For the text-containing cell, return its midpoint in (X, Y) coordinate format. 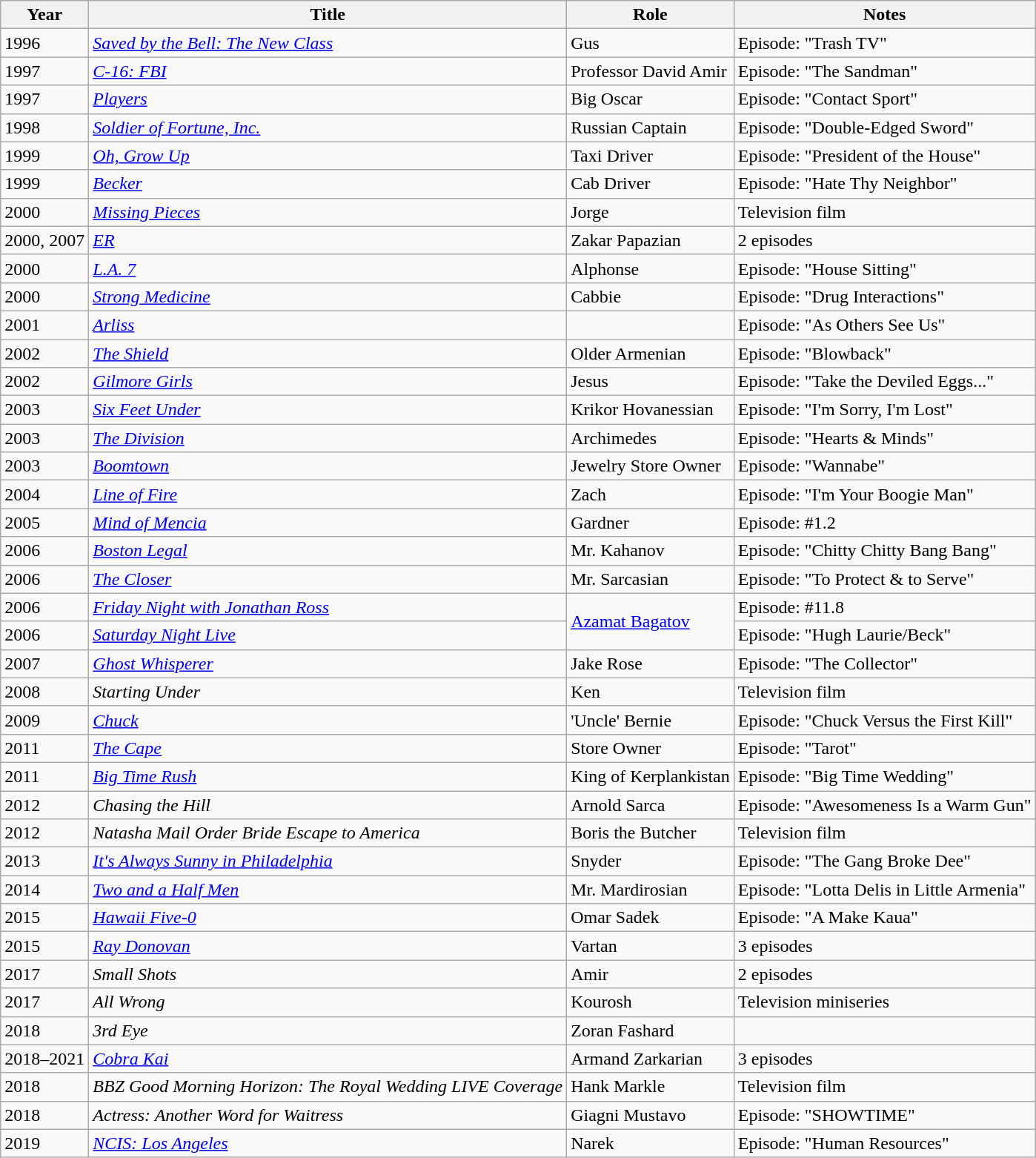
Saved by the Bell: The New Class (328, 43)
Episode: "Lotta Delis in Little Armenia" (885, 890)
Six Feet Under (328, 410)
Ray Donovan (328, 946)
Actress: Another Word for Waitress (328, 1115)
2014 (44, 890)
Strong Medicine (328, 297)
Boomtown (328, 466)
Boston Legal (328, 551)
Players (328, 99)
Ghost Whisperer (328, 664)
King of Kerplankistan (651, 776)
Episode: "Human Resources" (885, 1143)
Arliss (328, 325)
The Shield (328, 354)
Giagni Mustavo (651, 1115)
Episode: #11.8 (885, 607)
Episode: "The Collector" (885, 664)
Notes (885, 15)
Boris the Butcher (651, 833)
Kourosh (651, 1002)
Chasing the Hill (328, 804)
2007 (44, 664)
Becker (328, 184)
It's Always Sunny in Philadelphia (328, 861)
Taxi Driver (651, 156)
2005 (44, 523)
Episode: "Big Time Wedding" (885, 776)
Episode: "Blowback" (885, 354)
Line of Fire (328, 494)
Starting Under (328, 692)
Ken (651, 692)
Krikor Hovanessian (651, 410)
Episode: "Double-Edged Sword" (885, 128)
Amir (651, 974)
L.A. 7 (328, 268)
The Division (328, 438)
Episode: "I'm Your Boogie Man" (885, 494)
1996 (44, 43)
2013 (44, 861)
Episode: "President of the House" (885, 156)
Episode: "A Make Kaua" (885, 918)
2004 (44, 494)
NCIS: Los Angeles (328, 1143)
Episode: "Tarot" (885, 748)
Episode: "Chitty Chitty Bang Bang" (885, 551)
Chuck (328, 720)
All Wrong (328, 1002)
'Uncle' Bernie (651, 720)
Episode: "House Sitting" (885, 268)
Episode: "Hate Thy Neighbor" (885, 184)
Episode: "Contact Sport" (885, 99)
2001 (44, 325)
Mind of Mencia (328, 523)
Mr. Sarcasian (651, 579)
Small Shots (328, 974)
Archimedes (651, 438)
Snyder (651, 861)
C-16: FBI (328, 71)
Professor David Amir (651, 71)
Alphonse (651, 268)
Omar Sadek (651, 918)
Natasha Mail Order Bride Escape to America (328, 833)
Cobra Kai (328, 1059)
Zach (651, 494)
Gilmore Girls (328, 382)
Jorge (651, 212)
Episode: "Hearts & Minds" (885, 438)
2019 (44, 1143)
Azamat Bagatov (651, 621)
Gus (651, 43)
Episode: "The Gang Broke Dee" (885, 861)
Mr. Kahanov (651, 551)
Big Oscar (651, 99)
BBZ Good Morning Horizon: The Royal Wedding LIVE Coverage (328, 1087)
Zoran Fashard (651, 1030)
Episode: "Drug Interactions" (885, 297)
Two and a Half Men (328, 890)
3rd Eye (328, 1030)
Big Time Rush (328, 776)
Gardner (651, 523)
Zakar Papazian (651, 240)
Older Armenian (651, 354)
Oh, Grow Up (328, 156)
Episode: "Hugh Laurie/Beck" (885, 635)
Episode: "Chuck Versus the First Kill" (885, 720)
Episode: "Trash TV" (885, 43)
Episode: "SHOWTIME" (885, 1115)
2008 (44, 692)
Saturday Night Live (328, 635)
Television miniseries (885, 1002)
Store Owner (651, 748)
Role (651, 15)
Jesus (651, 382)
2000, 2007 (44, 240)
Episode: "Wannabe" (885, 466)
Vartan (651, 946)
Episode: #1.2 (885, 523)
The Closer (328, 579)
Russian Captain (651, 128)
Jake Rose (651, 664)
ER (328, 240)
Missing Pieces (328, 212)
Year (44, 15)
Cab Driver (651, 184)
Episode: "The Sandman" (885, 71)
Episode: "To Protect & to Serve" (885, 579)
Episode: "As Others See Us" (885, 325)
Arnold Sarca (651, 804)
Soldier of Fortune, Inc. (328, 128)
Mr. Mardirosian (651, 890)
Title (328, 15)
Episode: "Take the Deviled Eggs..." (885, 382)
Hank Markle (651, 1087)
2009 (44, 720)
1998 (44, 128)
Friday Night with Jonathan Ross (328, 607)
Episode: "Awesomeness Is a Warm Gun" (885, 804)
Cabbie (651, 297)
Armand Zarkarian (651, 1059)
Episode: "I'm Sorry, I'm Lost" (885, 410)
Narek (651, 1143)
Jewelry Store Owner (651, 466)
2018–2021 (44, 1059)
Hawaii Five-0 (328, 918)
The Cape (328, 748)
